Find where the given text appears and provide that cell's center as (x, y) coordinate. 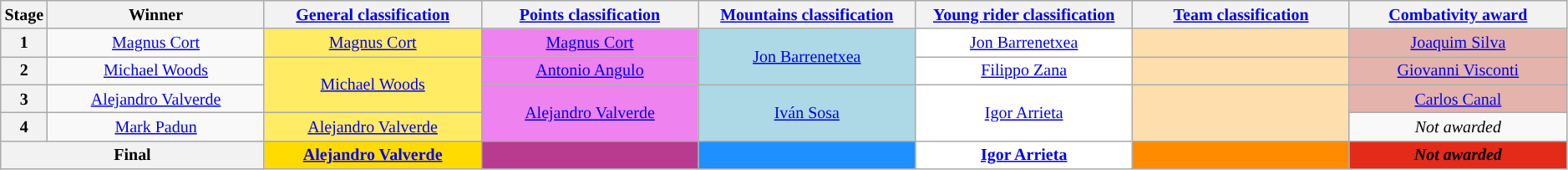
Mark Padun (155, 127)
Young rider classification (1024, 15)
Final (132, 154)
2 (24, 70)
4 (24, 127)
Combativity award (1458, 15)
Points classification (590, 15)
3 (24, 99)
Carlos Canal (1458, 99)
Giovanni Visconti (1458, 70)
Joaquim Silva (1458, 44)
Stage (24, 15)
Filippo Zana (1024, 70)
Winner (155, 15)
Iván Sosa (807, 112)
General classification (373, 15)
Team classification (1241, 15)
Mountains classification (807, 15)
Antonio Angulo (590, 70)
1 (24, 44)
